Output the (x, y) coordinate of the center of the cell containing the given text.  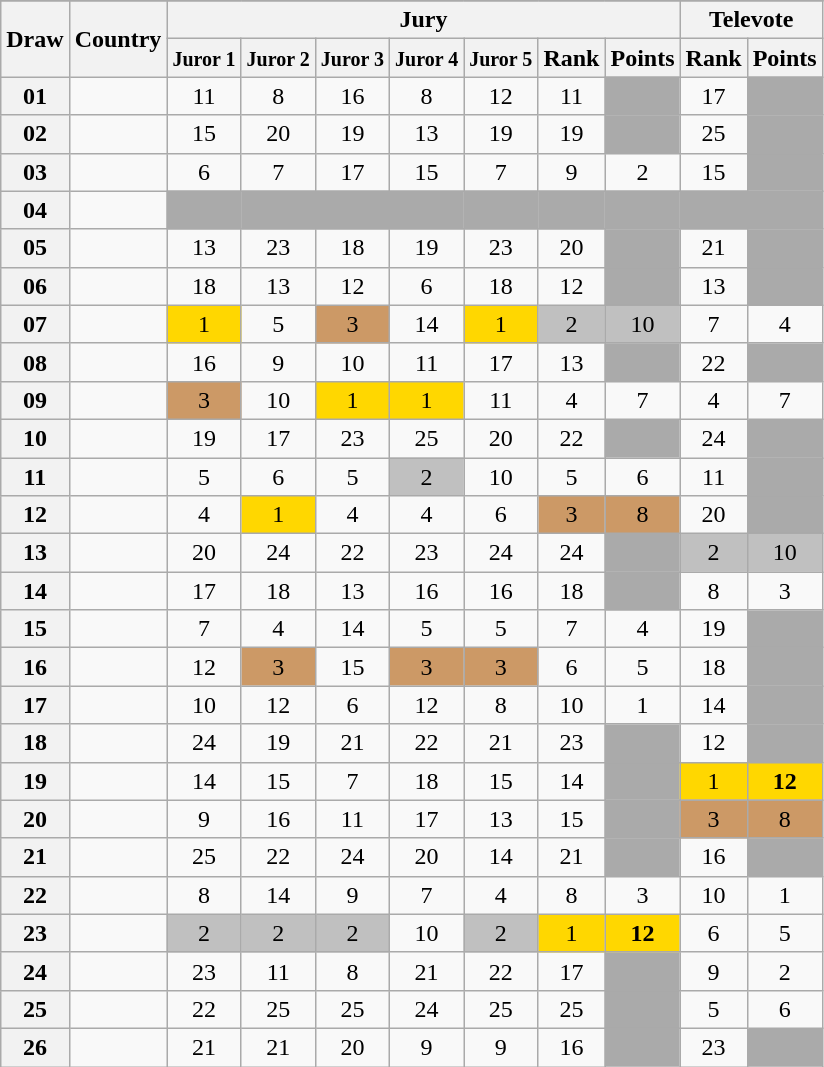
09 (35, 400)
Juror 2 (278, 58)
02 (35, 134)
08 (35, 362)
Juror 5 (501, 58)
07 (35, 324)
06 (35, 286)
04 (35, 210)
Draw (35, 39)
Country (118, 39)
Televote (751, 20)
Jury (424, 20)
Juror 4 (426, 58)
05 (35, 248)
01 (35, 96)
03 (35, 172)
26 (35, 1047)
Juror 3 (352, 58)
Juror 1 (204, 58)
